Identify which cell holds the provided text, then report its (x, y) central coordinate. 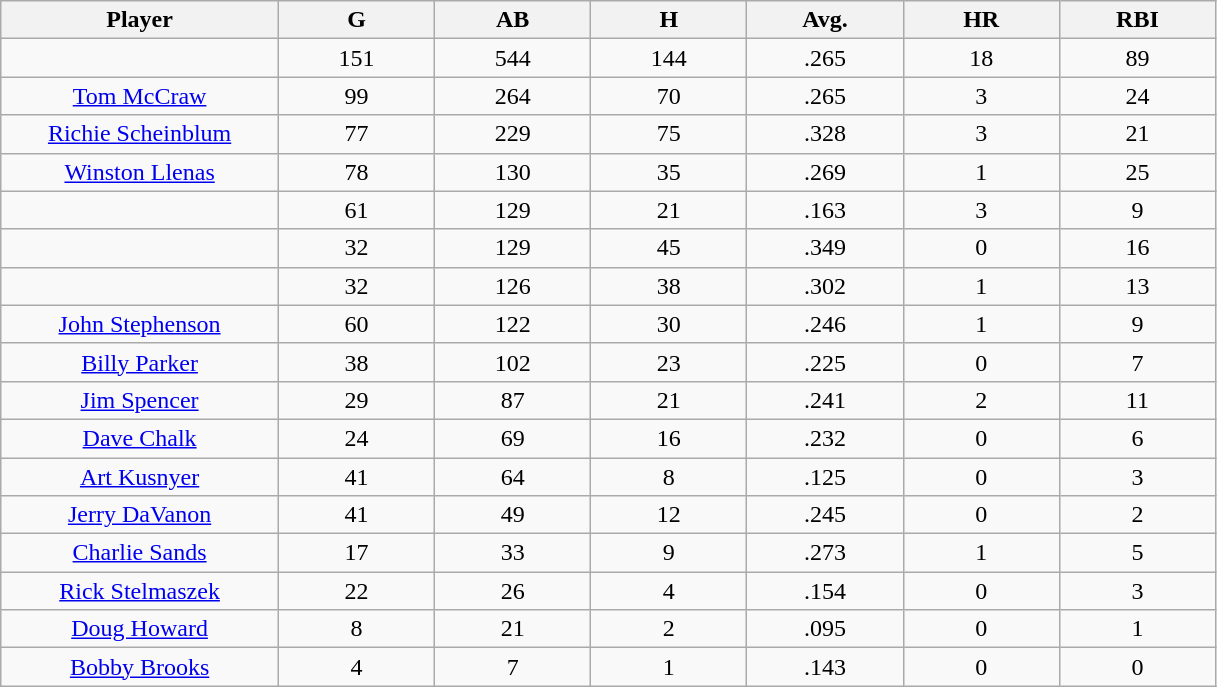
.302 (825, 286)
Billy Parker (140, 362)
45 (669, 248)
18 (981, 58)
Doug Howard (140, 629)
.241 (825, 400)
229 (513, 134)
33 (513, 553)
151 (356, 58)
70 (669, 96)
30 (669, 324)
75 (669, 134)
Dave Chalk (140, 438)
26 (513, 591)
.095 (825, 629)
.163 (825, 210)
Tom McCraw (140, 96)
130 (513, 172)
49 (513, 515)
AB (513, 20)
G (356, 20)
78 (356, 172)
Richie Scheinblum (140, 134)
H (669, 20)
77 (356, 134)
60 (356, 324)
64 (513, 477)
22 (356, 591)
29 (356, 400)
.349 (825, 248)
Jim Spencer (140, 400)
89 (1137, 58)
.246 (825, 324)
99 (356, 96)
264 (513, 96)
25 (1137, 172)
126 (513, 286)
Jerry DaVanon (140, 515)
35 (669, 172)
.273 (825, 553)
17 (356, 553)
11 (1137, 400)
144 (669, 58)
61 (356, 210)
5 (1137, 553)
Bobby Brooks (140, 667)
13 (1137, 286)
.154 (825, 591)
102 (513, 362)
Winston Llenas (140, 172)
John Stephenson (140, 324)
6 (1137, 438)
.269 (825, 172)
12 (669, 515)
87 (513, 400)
Rick Stelmaszek (140, 591)
.328 (825, 134)
.225 (825, 362)
HR (981, 20)
Player (140, 20)
23 (669, 362)
122 (513, 324)
544 (513, 58)
Art Kusnyer (140, 477)
.232 (825, 438)
69 (513, 438)
Charlie Sands (140, 553)
.125 (825, 477)
RBI (1137, 20)
.143 (825, 667)
.245 (825, 515)
Avg. (825, 20)
